Capture the cell that displays the provided text and extract its (X, Y) central coordinate. 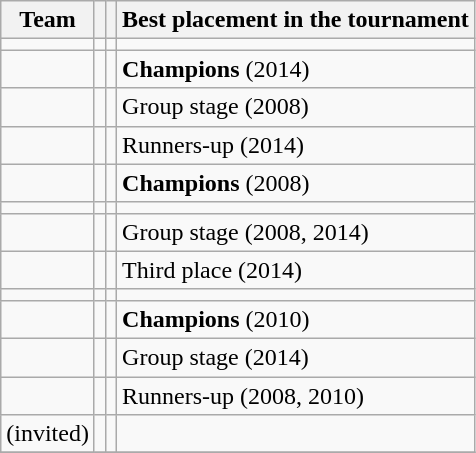
Best placement in the tournament (296, 20)
Champions (2008) (296, 183)
Third place (2014) (296, 270)
Team (48, 20)
Runners-up (2008, 2010) (296, 395)
Group stage (2014) (296, 357)
Group stage (2008) (296, 107)
Group stage (2008, 2014) (296, 232)
(invited) (48, 434)
Champions (2014) (296, 69)
Champions (2010) (296, 319)
Runners-up (2014) (296, 145)
